Search for the cell housing the specified text and yield its (x, y) center coordinate. 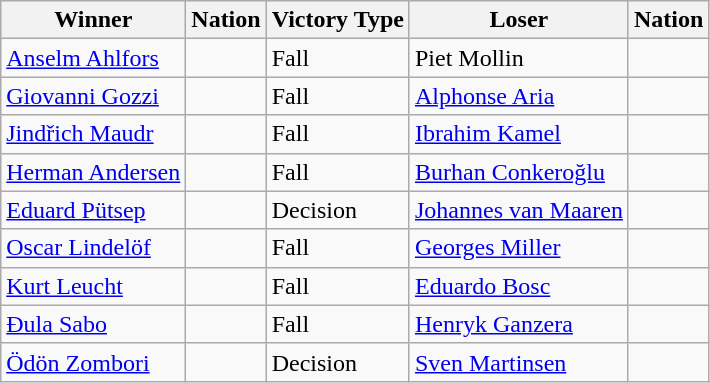
Eduard Pütsep (94, 210)
Giovanni Gozzi (94, 96)
Eduardo Bosc (518, 286)
Alphonse Aria (518, 96)
Jindřich Maudr (94, 134)
Ödön Zombori (94, 362)
Piet Mollin (518, 58)
Sven Martinsen (518, 362)
Ibrahim Kamel (518, 134)
Winner (94, 20)
Kurt Leucht (94, 286)
Ðula Sabo (94, 324)
Burhan Conkeroğlu (518, 172)
Loser (518, 20)
Herman Andersen (94, 172)
Anselm Ahlfors (94, 58)
Henryk Ganzera (518, 324)
Georges Miller (518, 248)
Victory Type (338, 20)
Oscar Lindelöf (94, 248)
Johannes van Maaren (518, 210)
